Return [x, y] of the center of cell containing provided text 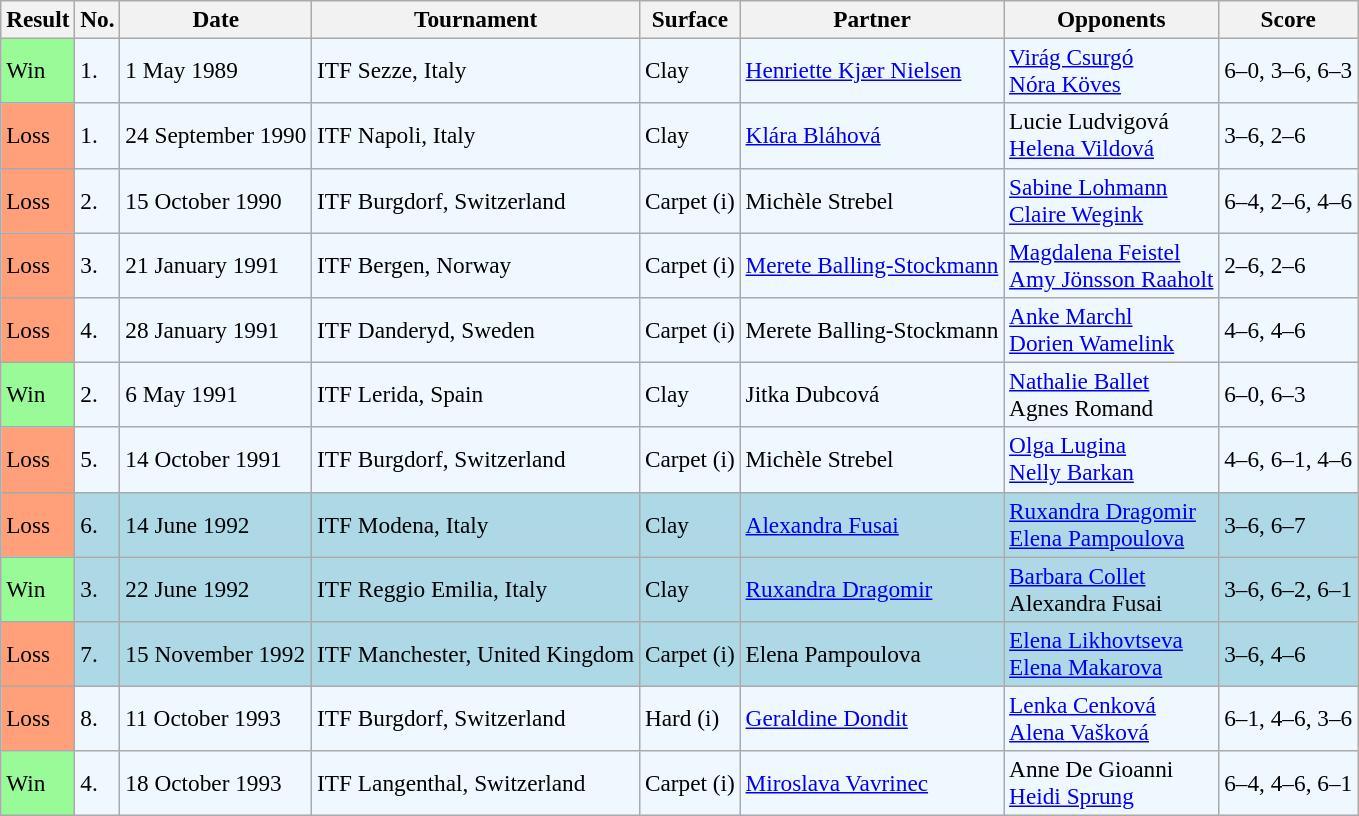
7. [98, 654]
2–6, 2–6 [1288, 264]
ITF Manchester, United Kingdom [476, 654]
Tournament [476, 19]
Virág Csurgó Nóra Köves [1112, 70]
Score [1288, 19]
15 November 1992 [216, 654]
28 January 1991 [216, 330]
Anne De Gioanni Heidi Sprung [1112, 784]
4–6, 6–1, 4–6 [1288, 460]
Date [216, 19]
24 September 1990 [216, 136]
6–4, 2–6, 4–6 [1288, 200]
14 June 1992 [216, 524]
6–0, 6–3 [1288, 394]
22 June 1992 [216, 588]
Alexandra Fusai [872, 524]
Result [38, 19]
15 October 1990 [216, 200]
Jitka Dubcová [872, 394]
Olga Lugina Nelly Barkan [1112, 460]
ITF Danderyd, Sweden [476, 330]
Anke Marchl Dorien Wamelink [1112, 330]
Klára Bláhová [872, 136]
ITF Bergen, Norway [476, 264]
ITF Reggio Emilia, Italy [476, 588]
Elena Likhovtseva Elena Makarova [1112, 654]
Geraldine Dondit [872, 718]
3–6, 6–7 [1288, 524]
Magdalena Feistel Amy Jönsson Raaholt [1112, 264]
6–4, 4–6, 6–1 [1288, 784]
3–6, 6–2, 6–1 [1288, 588]
Henriette Kjær Nielsen [872, 70]
3–6, 4–6 [1288, 654]
Elena Pampoulova [872, 654]
6 May 1991 [216, 394]
Sabine Lohmann Claire Wegink [1112, 200]
ITF Napoli, Italy [476, 136]
Barbara Collet Alexandra Fusai [1112, 588]
Surface [690, 19]
4–6, 4–6 [1288, 330]
Opponents [1112, 19]
14 October 1991 [216, 460]
ITF Langenthal, Switzerland [476, 784]
11 October 1993 [216, 718]
Lucie Ludvigová Helena Vildová [1112, 136]
5. [98, 460]
18 October 1993 [216, 784]
ITF Sezze, Italy [476, 70]
ITF Modena, Italy [476, 524]
6–0, 3–6, 6–3 [1288, 70]
Partner [872, 19]
Miroslava Vavrinec [872, 784]
21 January 1991 [216, 264]
6. [98, 524]
ITF Lerida, Spain [476, 394]
3–6, 2–6 [1288, 136]
Ruxandra Dragomir [872, 588]
1 May 1989 [216, 70]
8. [98, 718]
Hard (i) [690, 718]
Nathalie Ballet Agnes Romand [1112, 394]
Ruxandra Dragomir Elena Pampoulova [1112, 524]
6–1, 4–6, 3–6 [1288, 718]
No. [98, 19]
Lenka Cenková Alena Vašková [1112, 718]
